Output the [X, Y] coordinate of the center of the cell containing the given text.  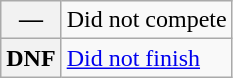
DNF [31, 58]
— [31, 20]
Did not finish [146, 58]
Did not compete [146, 20]
